Extract the (X, Y) coordinate from the center of the cell holding the provided text.  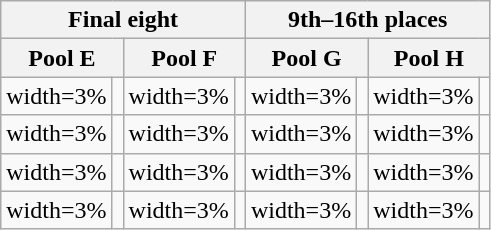
Pool H (429, 58)
Pool E (62, 58)
Pool G (306, 58)
9th–16th places (368, 20)
Pool F (184, 58)
Final eight (124, 20)
